From the cell containing the given text, extract its center point as (X, Y) coordinate. 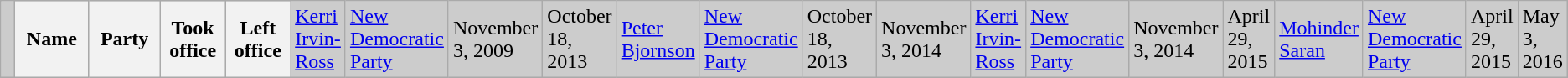
May 3, 2016 (1543, 39)
Mohinder Saran (1319, 39)
Took office (193, 39)
Party (124, 39)
Peter Bjornson (658, 39)
November 3, 2009 (495, 39)
Left office (258, 39)
Name (52, 39)
